For the text-containing cell, return its midpoint in (X, Y) coordinate format. 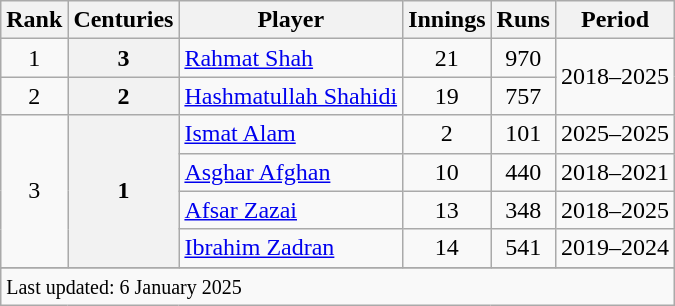
757 (523, 96)
Runs (523, 20)
2018–2021 (614, 172)
2025–2025 (614, 134)
440 (523, 172)
348 (523, 210)
Rank (34, 20)
Ismat Alam (291, 134)
Innings (447, 20)
Period (614, 20)
Ibrahim Zadran (291, 248)
541 (523, 248)
Afsar Zazai (291, 210)
Last updated: 6 January 2025 (338, 286)
2019–2024 (614, 248)
101 (523, 134)
Player (291, 20)
970 (523, 58)
13 (447, 210)
21 (447, 58)
10 (447, 172)
19 (447, 96)
14 (447, 248)
Centuries (124, 20)
Hashmatullah Shahidi (291, 96)
Asghar Afghan (291, 172)
Rahmat Shah (291, 58)
